For the text-containing cell, return its midpoint in (X, Y) coordinate format. 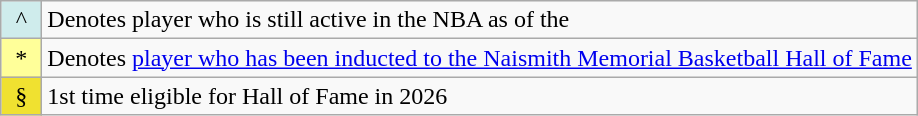
^ (22, 20)
Denotes player who has been inducted to the Naismith Memorial Basketball Hall of Fame (480, 58)
§ (22, 96)
1st time eligible for Hall of Fame in 2026 (480, 96)
Denotes player who is still active in the NBA as of the (480, 20)
* (22, 58)
